Return [x, y] of the center of cell containing provided text 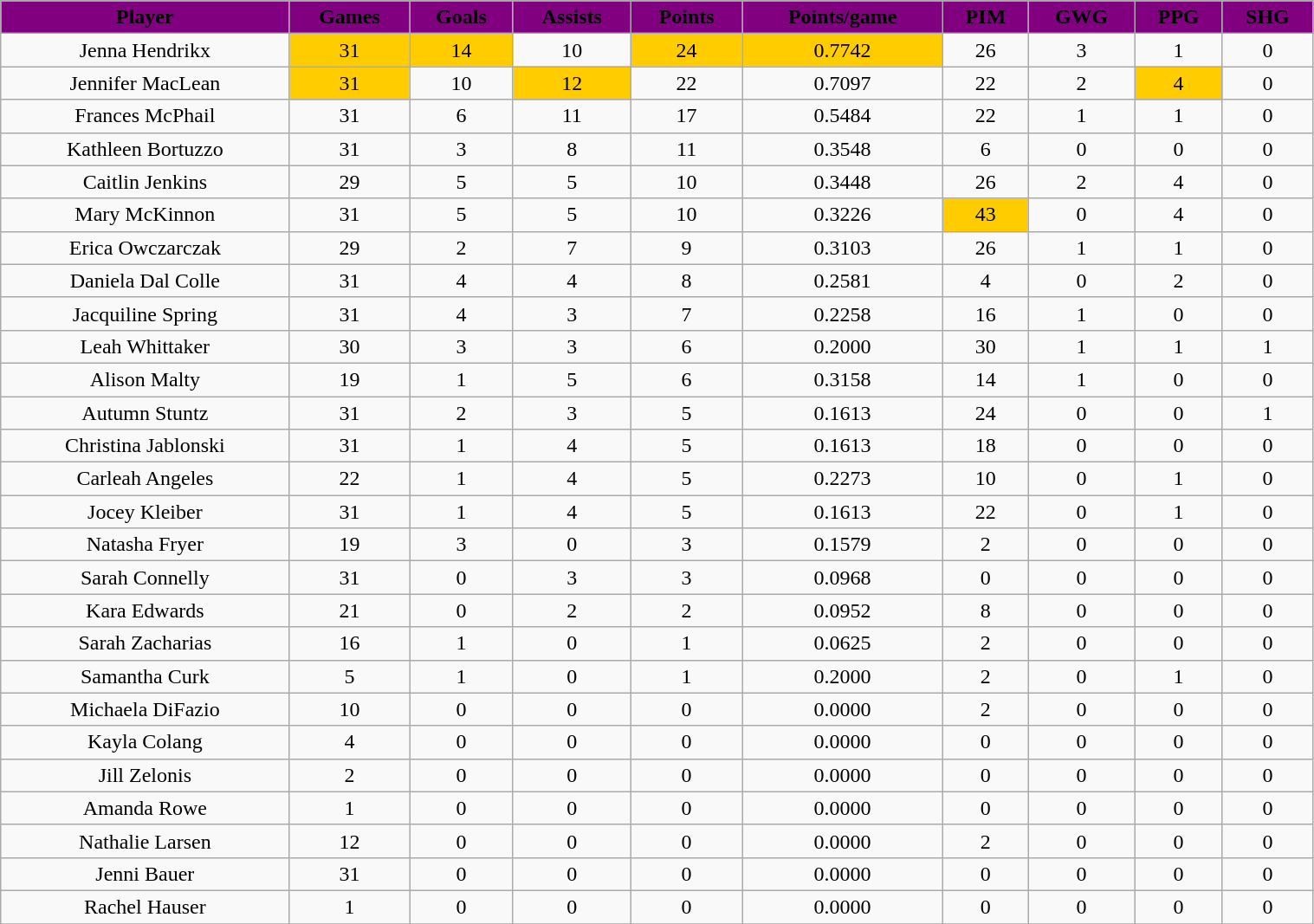
Kathleen Bortuzzo [146, 149]
Caitlin Jenkins [146, 182]
0.3448 [843, 182]
Jill Zelonis [146, 775]
0.0625 [843, 643]
Erica Owczarczak [146, 248]
PPG [1178, 17]
Kayla Colang [146, 742]
Leah Whittaker [146, 346]
0.2581 [843, 281]
0.0952 [843, 611]
0.3103 [843, 248]
Jennifer MacLean [146, 83]
Sarah Connelly [146, 578]
0.2273 [843, 479]
Autumn Stuntz [146, 413]
0.7742 [843, 50]
0.5484 [843, 116]
Games [350, 17]
Points [687, 17]
17 [687, 116]
Sarah Zacharias [146, 643]
Nathalie Larsen [146, 841]
0.2258 [843, 313]
Goals [461, 17]
9 [687, 248]
0.0968 [843, 578]
Samantha Curk [146, 676]
PIM [986, 17]
Christina Jablonski [146, 446]
Jenni Bauer [146, 874]
Assists [572, 17]
Jocey Kleiber [146, 512]
Points/game [843, 17]
Jenna Hendrikx [146, 50]
Mary McKinnon [146, 215]
Carleah Angeles [146, 479]
Rachel Hauser [146, 907]
0.3158 [843, 379]
Alison Malty [146, 379]
Frances McPhail [146, 116]
0.3226 [843, 215]
18 [986, 446]
Amanda Rowe [146, 808]
Player [146, 17]
SHG [1268, 17]
Daniela Dal Colle [146, 281]
0.1579 [843, 545]
Kara Edwards [146, 611]
GWG [1081, 17]
Jacquiline Spring [146, 313]
43 [986, 215]
Michaela DiFazio [146, 709]
Natasha Fryer [146, 545]
0.3548 [843, 149]
0.7097 [843, 83]
21 [350, 611]
